From the cell containing the given text, extract its center point as (x, y) coordinate. 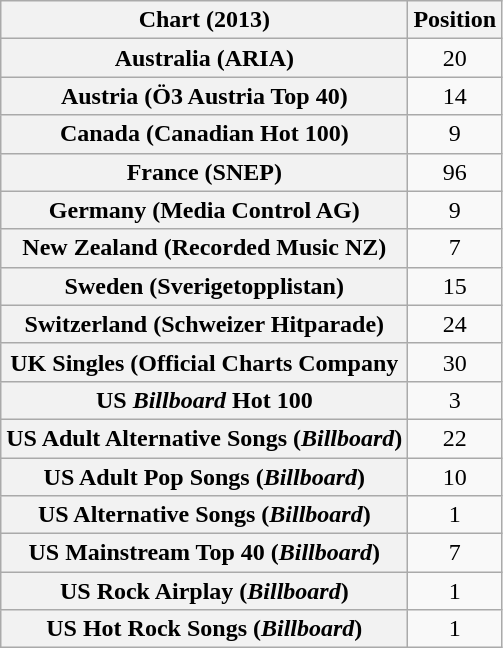
3 (455, 400)
Switzerland (Schweizer Hitparade) (204, 324)
Chart (2013) (204, 20)
15 (455, 286)
Position (455, 20)
20 (455, 58)
US Adult Alternative Songs (Billboard) (204, 438)
96 (455, 172)
Australia (ARIA) (204, 58)
Canada (Canadian Hot 100) (204, 134)
US Billboard Hot 100 (204, 400)
US Hot Rock Songs (Billboard) (204, 629)
30 (455, 362)
New Zealand (Recorded Music NZ) (204, 248)
US Adult Pop Songs (Billboard) (204, 477)
10 (455, 477)
France (SNEP) (204, 172)
UK Singles (Official Charts Company (204, 362)
Sweden (Sverigetopplistan) (204, 286)
24 (455, 324)
Germany (Media Control AG) (204, 210)
US Mainstream Top 40 (Billboard) (204, 553)
22 (455, 438)
US Rock Airplay (Billboard) (204, 591)
14 (455, 96)
Austria (Ö3 Austria Top 40) (204, 96)
US Alternative Songs (Billboard) (204, 515)
